Search for the cell housing the specified text and yield its [x, y] center coordinate. 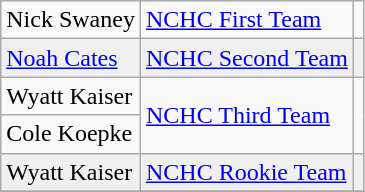
NCHC Third Team [246, 115]
NCHC First Team [246, 20]
Nick Swaney [71, 20]
NCHC Rookie Team [246, 172]
Cole Koepke [71, 134]
Noah Cates [71, 58]
NCHC Second Team [246, 58]
